Find where the given text appears and provide that cell's center as (X, Y) coordinate. 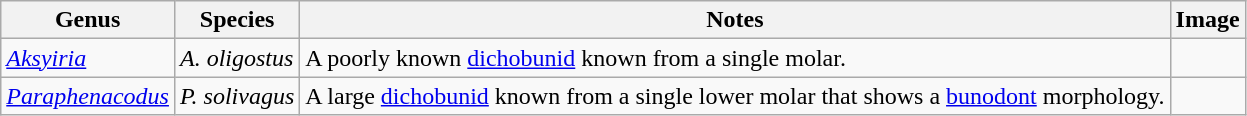
A. oligostus (236, 58)
P. solivagus (236, 96)
Species (236, 20)
Aksyiria (88, 58)
Genus (88, 20)
Notes (735, 20)
Image (1208, 20)
Paraphenacodus (88, 96)
A poorly known dichobunid known from a single molar. (735, 58)
A large dichobunid known from a single lower molar that shows a bunodont morphology. (735, 96)
